Return (X, Y) of the center of cell containing provided text 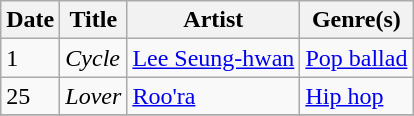
Cycle (94, 58)
Lee Seung-hwan (214, 58)
Genre(s) (356, 20)
Artist (214, 20)
25 (30, 96)
Title (94, 20)
Hip hop (356, 96)
Lover (94, 96)
Roo'ra (214, 96)
Pop ballad (356, 58)
Date (30, 20)
1 (30, 58)
